Find where the given text appears and provide that cell's center as (x, y) coordinate. 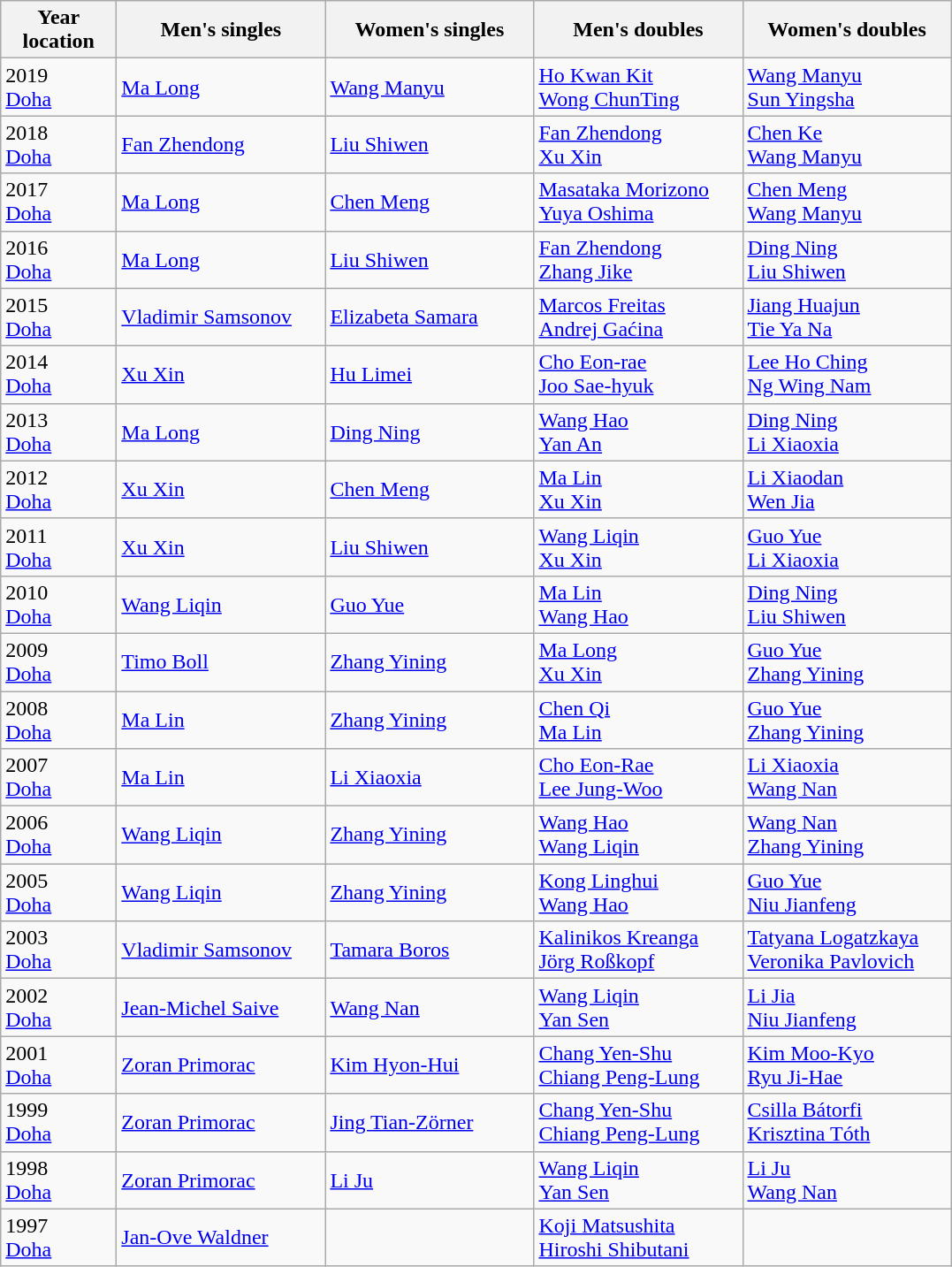
Li Ju (430, 1179)
Ma Lin Xu Xin (638, 490)
2007 Doha (58, 778)
Li Ju Wang Nan (847, 1179)
2001 Doha (58, 1065)
Wang Nan Zhang Yining (847, 835)
Koji Matsushita Hiroshi Shibutani (638, 1238)
2010 Doha (58, 605)
Women's doubles (847, 30)
Jean-Michel Saive (221, 1008)
Men's doubles (638, 30)
Chen Meng Wang Manyu (847, 202)
Timo Boll (221, 661)
Wang Hao Yan An (638, 431)
1999 Doha (58, 1123)
Chen Ke Wang Manyu (847, 145)
Wang Hao Wang Liqin (638, 835)
2015 Doha (58, 317)
1998 Doha (58, 1179)
2002 Doha (58, 1008)
2005 Doha (58, 893)
Wang Manyu (430, 87)
Masataka Morizono Yuya Oshima (638, 202)
Ma Long Xu Xin (638, 661)
Cho Eon-Rae Lee Jung-Woo (638, 778)
Kalinikos Kreanga Jörg Roßkopf (638, 950)
Csilla Bátorfi Krisztina Tóth (847, 1123)
2003 Doha (58, 950)
Jing Tian-Zörner (430, 1123)
Year location (58, 30)
Ding Ning (430, 431)
Li Xiaodan Wen Jia (847, 490)
2008 Doha (58, 720)
1997 Doha (58, 1238)
2011 Doha (58, 546)
Li Jia Niu Jianfeng (847, 1008)
Cho Eon-rae Joo Sae-hyuk (638, 375)
Ma Lin Wang Hao (638, 605)
Guo Yue Niu Jianfeng (847, 893)
2018 Doha (58, 145)
Marcos Freitas Andrej Gaćina (638, 317)
2013 Doha (58, 431)
Hu Limei (430, 375)
Li Xiaoxia Wang Nan (847, 778)
Li Xiaoxia (430, 778)
Tatyana Logatzkaya Veronika Pavlovich (847, 950)
Wang Liqin Xu Xin (638, 546)
2019 Doha (58, 87)
Lee Ho Ching Ng Wing Nam (847, 375)
Wang Nan (430, 1008)
Men's singles (221, 30)
Kim Moo-Kyo Ryu Ji-Hae (847, 1065)
Fan Zhendong (221, 145)
Jiang Huajun Tie Ya Na (847, 317)
Guo Yue Li Xiaoxia (847, 546)
2006 Doha (58, 835)
Ho Kwan Kit Wong ChunTing (638, 87)
2017 Doha (58, 202)
2009 Doha (58, 661)
Fan Zhendong Xu Xin (638, 145)
2012 Doha (58, 490)
Fan Zhendong Zhang Jike (638, 260)
Elizabeta Samara (430, 317)
2016 Doha (58, 260)
Women's singles (430, 30)
Ding Ning Li Xiaoxia (847, 431)
Jan-Ove Waldner (221, 1238)
Wang Manyu Sun Yingsha (847, 87)
Kong Linghui Wang Hao (638, 893)
Kim Hyon-Hui (430, 1065)
2014 Doha (58, 375)
Guo Yue (430, 605)
Tamara Boros (430, 950)
Chen Qi Ma Lin (638, 720)
